Find where the given text appears and provide that cell's center as [x, y] coordinate. 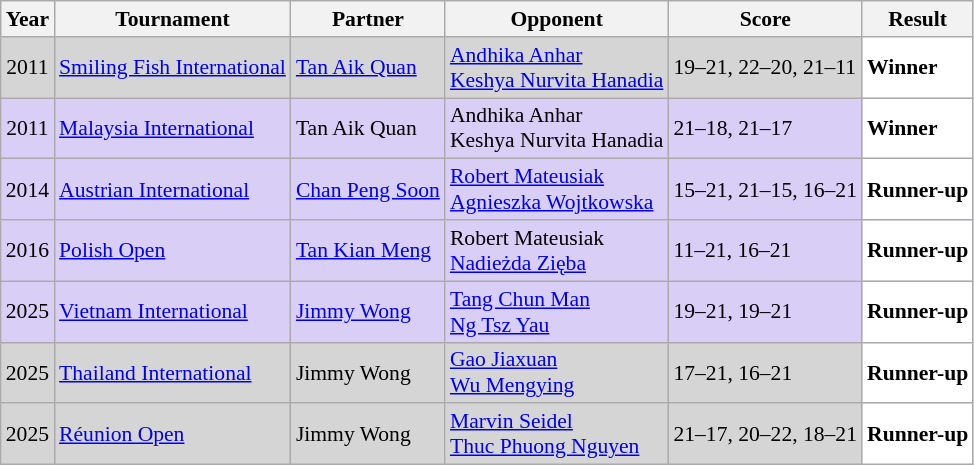
Tan Kian Meng [368, 250]
Malaysia International [172, 128]
19–21, 19–21 [765, 312]
2014 [28, 190]
19–21, 22–20, 21–11 [765, 68]
21–17, 20–22, 18–21 [765, 434]
Réunion Open [172, 434]
15–21, 21–15, 16–21 [765, 190]
Gao Jiaxuan Wu Mengying [557, 372]
Partner [368, 19]
Polish Open [172, 250]
2016 [28, 250]
Tournament [172, 19]
Chan Peng Soon [368, 190]
Result [918, 19]
Robert Mateusiak Nadieżda Zięba [557, 250]
Score [765, 19]
Robert Mateusiak Agnieszka Wojtkowska [557, 190]
Opponent [557, 19]
11–21, 16–21 [765, 250]
17–21, 16–21 [765, 372]
Tang Chun Man Ng Tsz Yau [557, 312]
Vietnam International [172, 312]
Austrian International [172, 190]
21–18, 21–17 [765, 128]
Year [28, 19]
Thailand International [172, 372]
Smiling Fish International [172, 68]
Marvin Seidel Thuc Phuong Nguyen [557, 434]
